Return (X, Y) of the center of cell containing provided text 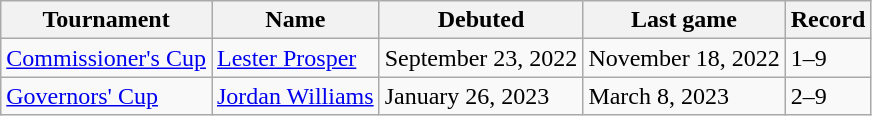
Lester Prosper (296, 58)
Record (828, 20)
Governors' Cup (106, 96)
January 26, 2023 (481, 96)
Tournament (106, 20)
Name (296, 20)
March 8, 2023 (684, 96)
1–9 (828, 58)
September 23, 2022 (481, 58)
Last game (684, 20)
November 18, 2022 (684, 58)
Jordan Williams (296, 96)
Commissioner's Cup (106, 58)
2–9 (828, 96)
Debuted (481, 20)
